Return the [x, y] coordinate for the center point of the cell that contains the specified text.  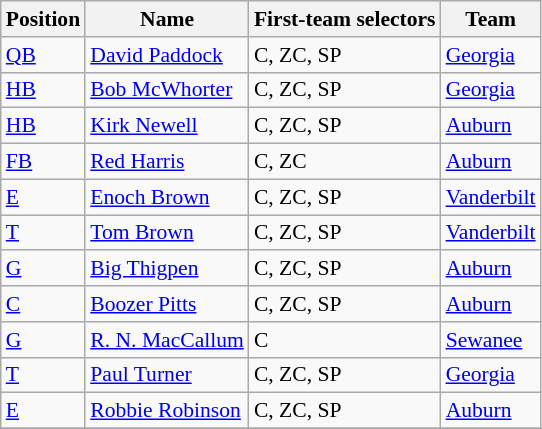
C, ZC [345, 162]
Name [167, 19]
Tom Brown [167, 233]
Boozer Pitts [167, 304]
FB [43, 162]
Team [491, 19]
David Paddock [167, 55]
Big Thigpen [167, 269]
Sewanee [491, 340]
Red Harris [167, 162]
Position [43, 19]
Enoch Brown [167, 197]
R. N. MacCallum [167, 340]
QB [43, 55]
Paul Turner [167, 375]
Kirk Newell [167, 126]
Robbie Robinson [167, 411]
Bob McWhorter [167, 90]
First-team selectors [345, 19]
